Determine the [x, y] coordinate at the center of the cell enclosing the given text.  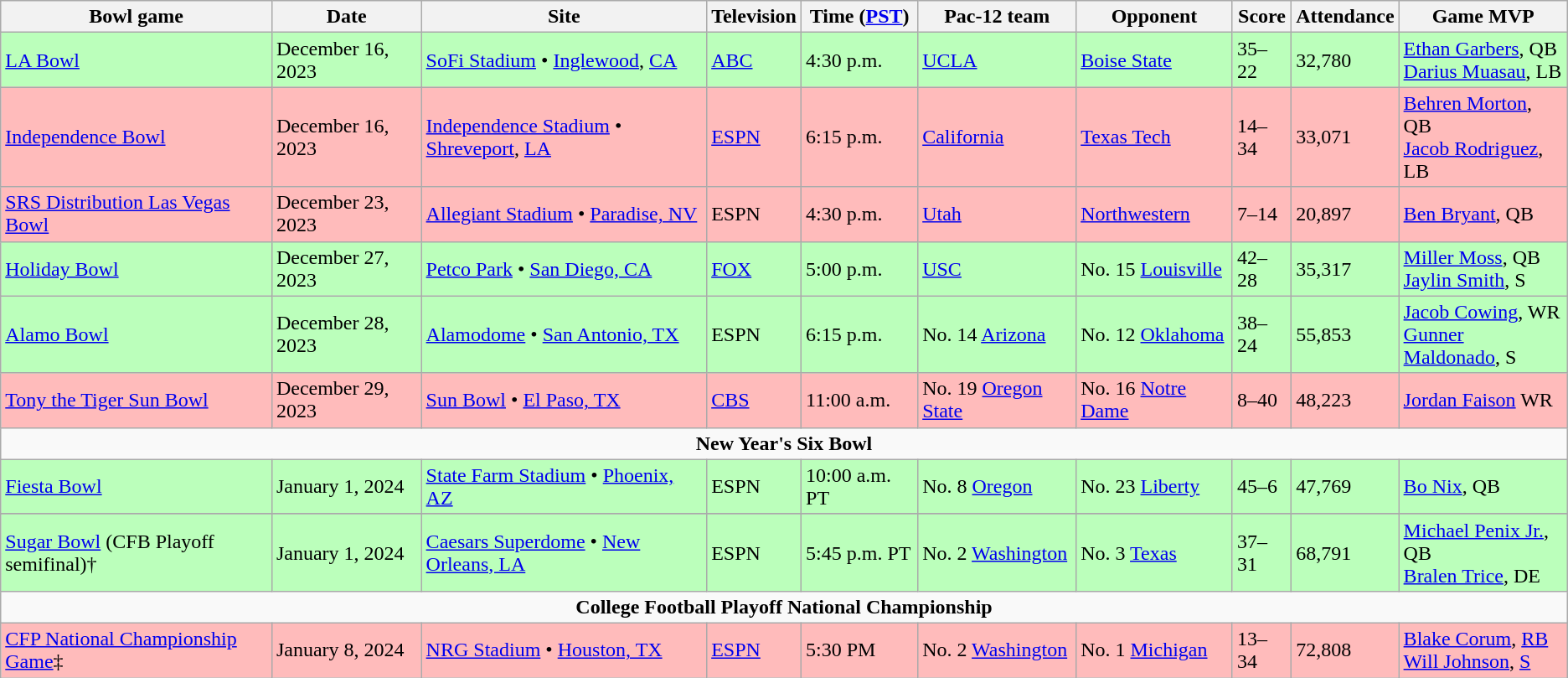
Sun Bowl • El Paso, TX [565, 401]
SoFi Stadium • Inglewood, CA [565, 60]
38–24 [1261, 334]
Opponent [1154, 17]
20,897 [1345, 215]
8–40 [1261, 401]
No. 8 Oregon [997, 486]
No. 3 Texas [1154, 552]
32,780 [1345, 60]
No. 1 Michigan [1154, 650]
No. 23 Liberty [1154, 486]
January 8, 2024 [347, 650]
Site [565, 17]
No. 15 Louisville [1154, 268]
Independence Stadium • Shreveport, LA [565, 137]
Fiesta Bowl [137, 486]
USC [997, 268]
December 29, 2023 [347, 401]
Jacob Cowing, WRGunner Maldonado, S [1483, 334]
College Football Playoff National Championship [784, 607]
35,317 [1345, 268]
5:30 PM [859, 650]
11:00 a.m. [859, 401]
No. 16 Notre Dame [1154, 401]
Pac-12 team [997, 17]
Miller Moss, QBJaylin Smith, S [1483, 268]
No. 14 Arizona [997, 334]
Jordan Faison WR [1483, 401]
CBS [754, 401]
Alamo Bowl [137, 334]
Holiday Bowl [137, 268]
December 28, 2023 [347, 334]
14–34 [1261, 137]
Ben Bryant, QB [1483, 215]
Michael Penix Jr., QBBralen Trice, DE [1483, 552]
State Farm Stadium • Phoenix, AZ [565, 486]
No. 19 Oregon State [997, 401]
Game MVP [1483, 17]
CFP National Championship Game‡ [137, 650]
13–34 [1261, 650]
December 23, 2023 [347, 215]
SRS Distribution Las Vegas Bowl [137, 215]
Behren Morton, QBJacob Rodriguez, LB [1483, 137]
ABC [754, 60]
7–14 [1261, 215]
Attendance [1345, 17]
Blake Corum, RB Will Johnson, S [1483, 650]
Petco Park • San Diego, CA [565, 268]
5:45 p.m. PT [859, 552]
Alamodome • San Antonio, TX [565, 334]
Bo Nix, QB [1483, 486]
California [997, 137]
5:00 p.m. [859, 268]
Caesars Superdome • New Orleans, LA [565, 552]
72,808 [1345, 650]
New Year's Six Bowl [784, 443]
Boise State [1154, 60]
Tony the Tiger Sun Bowl [137, 401]
Independence Bowl [137, 137]
Time (PST) [859, 17]
47,769 [1345, 486]
68,791 [1345, 552]
Texas Tech [1154, 137]
FOX [754, 268]
UCLA [997, 60]
Bowl game [137, 17]
48,223 [1345, 401]
NRG Stadium • Houston, TX [565, 650]
33,071 [1345, 137]
55,853 [1345, 334]
No. 12 Oklahoma [1154, 334]
10:00 a.m. PT [859, 486]
45–6 [1261, 486]
Television [754, 17]
December 27, 2023 [347, 268]
Sugar Bowl (CFB Playoff semifinal)† [137, 552]
LA Bowl [137, 60]
Date [347, 17]
Score [1261, 17]
37–31 [1261, 552]
42–28 [1261, 268]
Allegiant Stadium • Paradise, NV [565, 215]
Northwestern [1154, 215]
35–22 [1261, 60]
Utah [997, 215]
Ethan Garbers, QBDarius Muasau, LB [1483, 60]
